Detect which cell encompasses the target text, then output its [X, Y] center coordinate. 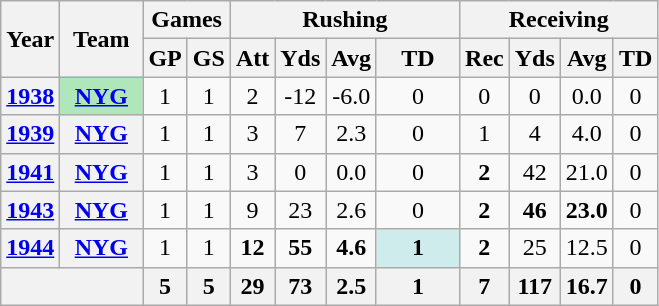
GS [208, 58]
1944 [30, 248]
GP [165, 58]
12.5 [586, 248]
2.5 [352, 286]
42 [534, 172]
Year [30, 39]
-6.0 [352, 96]
Team [102, 39]
12 [252, 248]
55 [300, 248]
Rushing [344, 20]
-12 [300, 96]
2.6 [352, 210]
117 [534, 286]
25 [534, 248]
1939 [30, 134]
21.0 [586, 172]
Att [252, 58]
29 [252, 286]
9 [252, 210]
4.0 [586, 134]
Games [186, 20]
1941 [30, 172]
16.7 [586, 286]
46 [534, 210]
4.6 [352, 248]
73 [300, 286]
Rec [485, 58]
23.0 [586, 210]
1943 [30, 210]
4 [534, 134]
23 [300, 210]
Receiving [559, 20]
2.3 [352, 134]
1938 [30, 96]
